Find where the given text appears and provide that cell's center as [X, Y] coordinate. 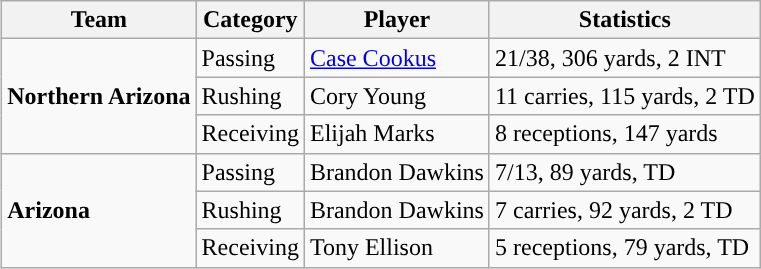
Northern Arizona [99, 96]
Tony Ellison [396, 248]
Arizona [99, 210]
Cory Young [396, 96]
5 receptions, 79 yards, TD [624, 248]
Elijah Marks [396, 134]
Player [396, 20]
Team [99, 20]
Category [250, 20]
11 carries, 115 yards, 2 TD [624, 96]
21/38, 306 yards, 2 INT [624, 58]
Case Cookus [396, 58]
7/13, 89 yards, TD [624, 172]
Statistics [624, 20]
8 receptions, 147 yards [624, 134]
7 carries, 92 yards, 2 TD [624, 210]
